Identify which cell holds the provided text, then report its [X, Y] central coordinate. 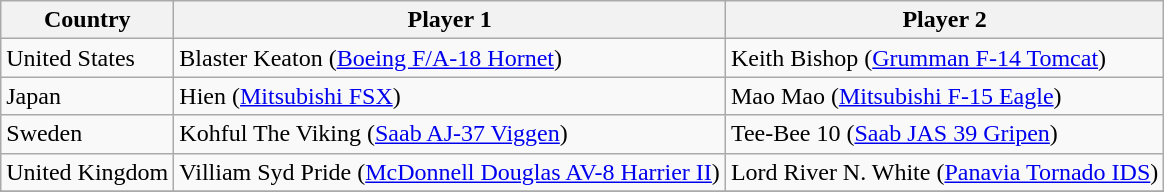
Player 2 [944, 20]
Kohful The Viking (Saab AJ-37 Viggen) [450, 134]
United Kingdom [88, 172]
Hien (Mitsubishi FSX) [450, 96]
Keith Bishop (Grumman F-14 Tomcat) [944, 58]
Tee-Bee 10 (Saab JAS 39 Gripen) [944, 134]
Player 1 [450, 20]
Blaster Keaton (Boeing F/A-18 Hornet) [450, 58]
Lord River N. White (Panavia Tornado IDS) [944, 172]
United States [88, 58]
Mao Mao (Mitsubishi F-15 Eagle) [944, 96]
Japan [88, 96]
Villiam Syd Pride (McDonnell Douglas AV-8 Harrier II) [450, 172]
Country [88, 20]
Sweden [88, 134]
